Extract the [X, Y] coordinate from the center of the cell holding the provided text.  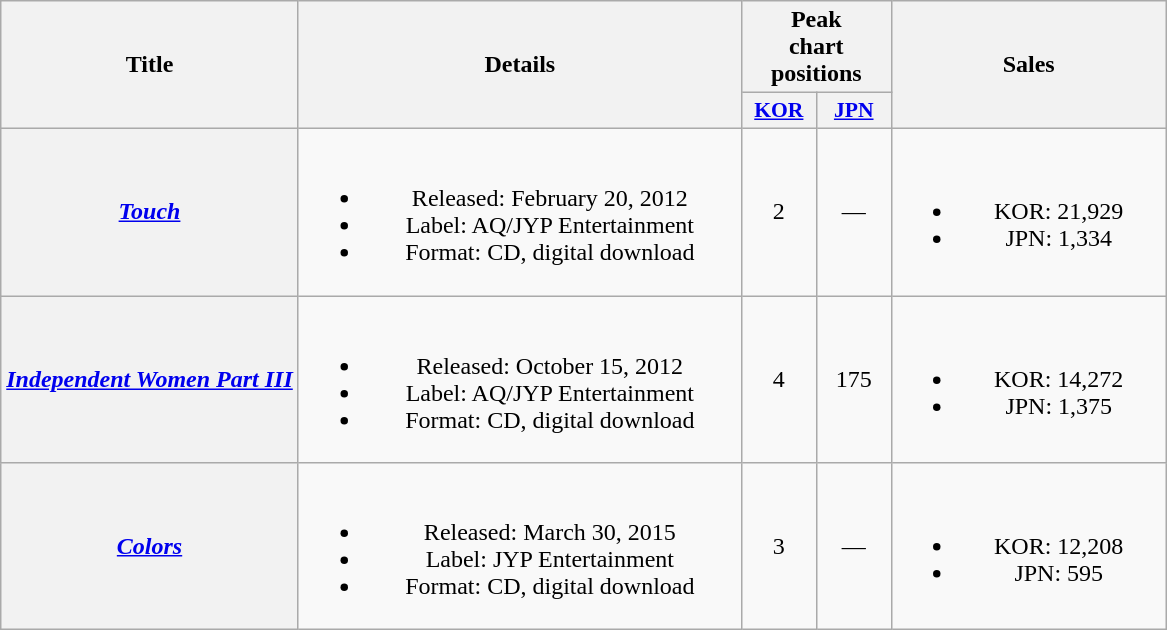
Peakchartpositions [816, 47]
KOR: 21,929JPN: 1,334 [1028, 212]
Title [150, 65]
Released: February 20, 2012Label: AQ/JYP EntertainmentFormat: CD, digital download [520, 212]
KOR: 12,208JPN: 595 [1028, 546]
2 [778, 212]
Released: March 30, 2015Label: JYP EntertainmentFormat: CD, digital download [520, 546]
Sales [1028, 65]
Independent Women Part III [150, 380]
4 [778, 380]
Touch [150, 212]
Released: October 15, 2012Label: AQ/JYP EntertainmentFormat: CD, digital download [520, 380]
Details [520, 65]
3 [778, 546]
KOR: 14,272JPN: 1,375 [1028, 380]
JPN [854, 111]
Colors [150, 546]
175 [854, 380]
KOR [778, 111]
